Pinpoint the cell where the given text exists, returning its (X, Y) midpoint coordinate. 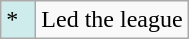
Led the league (112, 20)
* (18, 20)
